Provide the (x, y) coordinate of the cell's center where the given text is located.  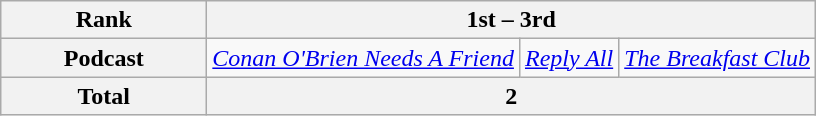
1st – 3rd (512, 20)
Conan O'Brien Needs A Friend (364, 58)
The Breakfast Club (718, 58)
Podcast (104, 58)
Reply All (568, 58)
Total (104, 96)
2 (512, 96)
Rank (104, 20)
